For the text-containing cell, return its midpoint in [x, y] coordinate format. 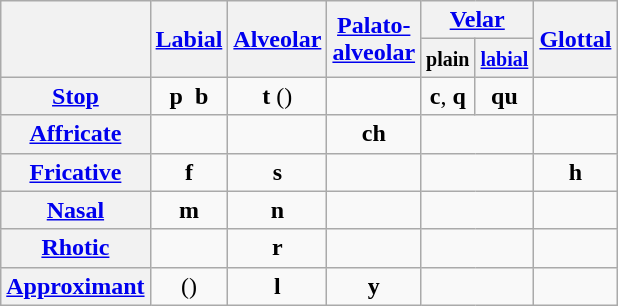
f [189, 172]
ch [374, 134]
Stop [76, 96]
Approximant [76, 286]
Velar [478, 20]
() [189, 286]
s [278, 172]
c, q [448, 96]
Affricate [76, 134]
Labial [189, 39]
h [576, 172]
labial [504, 58]
Alveolar [278, 39]
t () [278, 96]
l [278, 286]
r [278, 248]
Glottal [576, 39]
Nasal [76, 210]
Fricative [76, 172]
y [374, 286]
p b [189, 96]
Palato-alveolar [374, 39]
Rhotic [76, 248]
qu [504, 96]
n [278, 210]
plain [448, 58]
m [189, 210]
